From the cell containing the given text, extract its center point as [X, Y] coordinate. 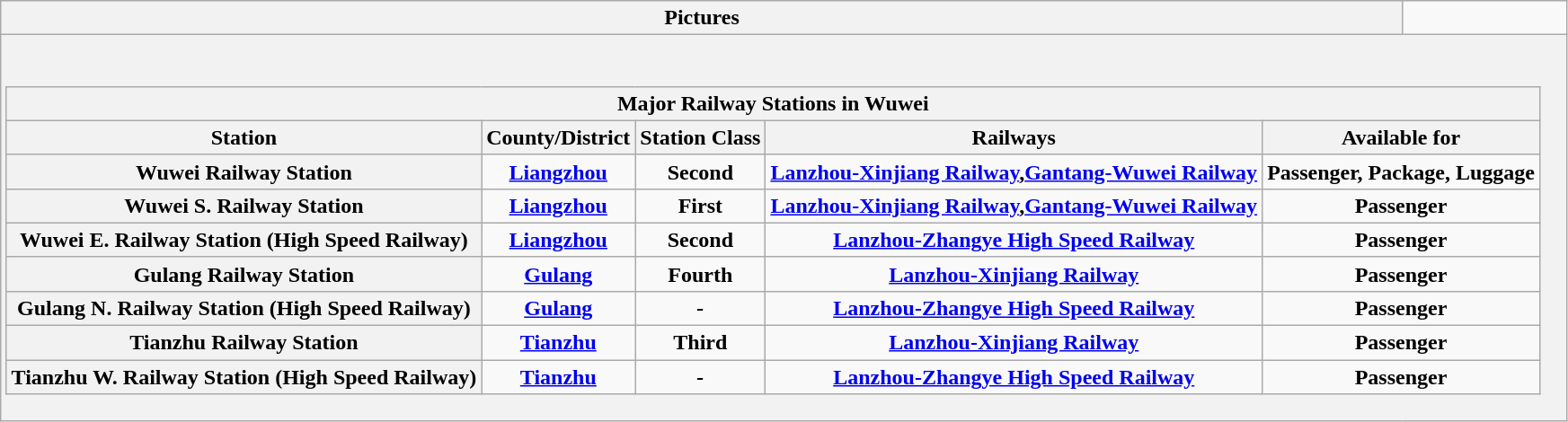
Station [244, 137]
Major Railway Stations in Wuwei [773, 103]
Gulang Railway Station [244, 274]
Wuwei S. Railway Station [244, 206]
First [701, 206]
Pictures [702, 18]
Passenger, Package, Luggage [1402, 171]
Tianzhu W. Railway Station (High Speed Railway) [244, 377]
Tianzhu Railway Station [244, 343]
Available for [1402, 137]
Station Class [701, 137]
Railways [1014, 137]
County/District [559, 137]
Third [701, 343]
Wuwei E. Railway Station (High Speed Railway) [244, 240]
Fourth [701, 274]
Wuwei Railway Station [244, 171]
Gulang N. Railway Station (High Speed Railway) [244, 308]
